Pinpoint the cell where the given text exists, returning its [x, y] midpoint coordinate. 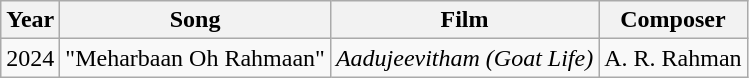
"Meharbaan Oh Rahmaan" [196, 58]
Film [464, 20]
A. R. Rahman [673, 58]
2024 [30, 58]
Composer [673, 20]
Song [196, 20]
Year [30, 20]
Aadujeevitham (Goat Life) [464, 58]
